Return the [x, y] coordinate for the center point of the cell that contains the specified text.  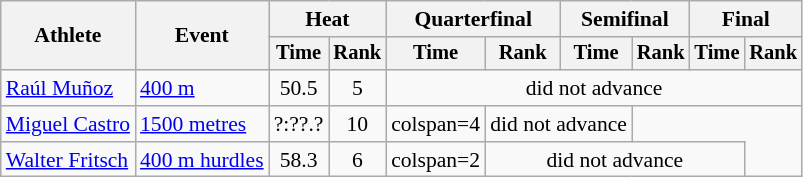
50.5 [299, 88]
Athlete [68, 36]
Miguel Castro [68, 124]
Raúl Muñoz [68, 88]
colspan=4 [436, 124]
Final [746, 19]
400 m [202, 88]
Semifinal [624, 19]
5 [357, 88]
Event [202, 36]
?:??.? [299, 124]
Quarterfinal [473, 19]
10 [357, 124]
1500 metres [202, 124]
Heat [328, 19]
